Return (x, y) of the center of cell containing provided text 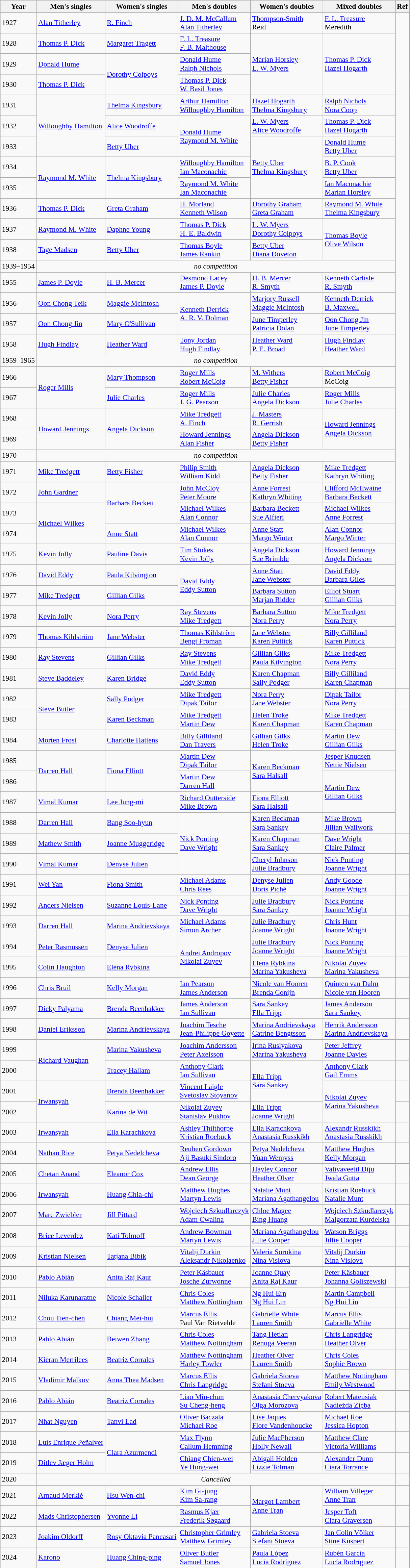
2015 (18, 1380)
Jane Webster Karen Puttick (287, 637)
R. Finch (142, 23)
James Anderson Sara Sankey (359, 1009)
Daphne Young (142, 229)
1957 (18, 324)
2004 (18, 1153)
Gillian Gilks Paula Kilvington (287, 657)
2017 (18, 1421)
Greta Graham (142, 209)
Howard Jennings (71, 429)
1999 (18, 1050)
Andrei Andropov Nikolai Zuyev (214, 957)
Abigail Holden Lizzie Tolman (287, 1463)
Lise Jaques Flore Vandenhoucke (287, 1421)
2023 (18, 1537)
Donald Hume Raymond M. White (214, 136)
1979 (18, 637)
1938 (18, 250)
Marcus Ellis Chris Langridge (214, 1380)
Thomas P. Dick H. E. Baldwin (214, 229)
Year (18, 6)
Kenneth Carlisle R. Smyth (359, 282)
Hayley Connor Heather Olver (287, 1173)
Tracey Hallam (142, 1071)
Martin Dew Dipak Tailor (214, 761)
2008 (18, 1236)
2010 (18, 1277)
1974 (18, 534)
1980 (18, 657)
Mike Tredgett Karen Chapman (359, 719)
Raymond M. White Ian Maconachie (214, 188)
Ref (402, 6)
Steve Baddeley (71, 678)
L. W. Myers Dorothy Colpoys (287, 229)
1931 (18, 105)
1936 (18, 209)
Tang Hetian Renuga Veeran (287, 1339)
Huang Ching-ping (142, 1557)
Barbara Sutton Marjan Ridder (287, 596)
Ella Karachkova (142, 1132)
H. B. Mercer R. Smyth (287, 282)
Beiwen Zhang (142, 1339)
Daniel Eriksson (71, 1030)
F. L. Treasure F. B. Malthouse (214, 43)
Betty Uber Thelma Kingsbury (287, 168)
F. L. Treasure Meredith (359, 23)
Petya Nedelcheva Yuan Wemyss (287, 1153)
Tage Madsen (71, 250)
Cancelled (216, 1479)
Mike Brown Jillian Wallwork (359, 823)
Helen Troke Karen Chapman (287, 719)
Robert Mateusiak Nadieżda Zięba (359, 1401)
Clifford McIlwaine Barbara Beckett (359, 492)
Tanvi Lad (142, 1421)
Fiona Elliott (142, 771)
Anthony Clark Ian Sullivan (214, 1071)
1934 (18, 168)
Mary O'Sullivan (142, 324)
Kieran Merrilees (71, 1360)
Niluka Karunaratne (71, 1298)
Colin Haughton (71, 967)
Gabrielle White Lauren Smith (287, 1318)
1966 (18, 377)
Eleanor Cox (142, 1173)
Oliver Baczala Michael Roe (214, 1421)
Mads Christophersen (71, 1516)
Mike Tredgett A. Finch (214, 418)
Julie Charles (142, 398)
2024 (18, 1557)
Betty Fisher (142, 472)
Angela Dickson (142, 429)
Mike Tredgett Martin Dew (214, 719)
Matthew Hughes Kelly Morgan (359, 1153)
Oon Chong Jin June Timperley (359, 324)
Jesper Knudsen Nettie Nielsen (359, 761)
Anastasia Chervyakova Olga Morozova (287, 1401)
Steve Butler (71, 709)
2014 (18, 1360)
1955 (18, 282)
Anders Nielsen (71, 905)
Kim Gi-jung Kim Sa-rang (214, 1496)
Kelly Morgan (142, 988)
Marc Zwiebler (71, 1215)
Heather Ward (142, 345)
Anita Raj Kaur (142, 1277)
1991 (18, 885)
1983 (18, 719)
Reuben Gordown Aji Basuki Sindoro (214, 1153)
James P. Doyle (71, 282)
Alan Titherley (71, 23)
David Eddy Barbara Giles (359, 575)
Kenneth Derrick A. R. V. Dolman (214, 313)
Alexandr Russkikh Anastasia Russkikh (359, 1132)
James Anderson Ian Sullivan (214, 1009)
Fiona Elliott Sara Halsall (287, 802)
Valiyaveetil Diju Jwala Gutta (359, 1173)
Joanne Muggeridge (142, 843)
Dicky Palyama (71, 1009)
Joachim Andersson Peter Axelsson (214, 1050)
Andy Goode Joanne Wright (359, 885)
1969 (18, 439)
M. Withers Betty Fisher (287, 377)
1992 (18, 905)
Joakim Oldorff (71, 1537)
Oliver Butler Samuel Jones (214, 1557)
William Villeger Anne Tran (359, 1496)
1993 (18, 926)
Mary Thompson (142, 377)
Chetan Anand (71, 1173)
Sally Podger (142, 699)
Philip Smith William Kidd (214, 472)
Henrik Andersson Marina Andrievskaya (359, 1030)
Kenneth Derrick B. Maxwell (359, 303)
Vitalij Durkin Aleksandr Nikolaenko (214, 1257)
1932 (18, 126)
Nicole van Hooren Brenda Conijn (287, 988)
Gillian Gilks Helen Troke (287, 740)
1956 (18, 303)
2021 (18, 1496)
2018 (18, 1442)
1967 (18, 398)
John Gardner (71, 492)
1984 (18, 740)
Martin Campbell Ng Hui Lin (359, 1298)
Karen Chapman Sally Podger (287, 678)
Chris Langridge Heather Olver (359, 1339)
1959–1965 (18, 361)
Angela Dickson Sue Brimble (287, 555)
Julie Bradbury Sara Sankey (287, 905)
Dorothy Graham Greta Graham (287, 209)
Willoughby Hamilton (71, 126)
Maggie McIntosh (142, 303)
Women's singles (142, 6)
Mariana Agathangelou Jillie Cooper (287, 1236)
H. B. Mercer (142, 282)
Marjory Russell Maggie McIntosh (287, 303)
Julie MacPherson Holly Newall (287, 1442)
1997 (18, 1009)
2012 (18, 1318)
Billy Gilliland Karen Puttick (359, 637)
Dorothy Colpoys (142, 74)
Bang Soo-hyun (142, 823)
Margaret Tragett (142, 43)
Matthew Nottingham Harley Towler (214, 1360)
Chris Coles Sophie Brown (359, 1360)
Hsu Wen-chi (142, 1496)
1971 (18, 472)
Betty Uber Diana Doveton (287, 250)
Rosy Oktavia Pancasari (142, 1537)
Wojciech Szkudlarczyk Malgorzata Kurdelska (359, 1215)
Lee Jung-mi (142, 802)
1987 (18, 802)
Ray Stevens (71, 657)
1976 (18, 575)
2003 (18, 1132)
1981 (18, 678)
Ng Hui Ern Ng Hui Lin (287, 1298)
Ian Maconachie Marian Horsley (359, 188)
Men's doubles (214, 6)
1989 (18, 843)
Yvonne Li (142, 1516)
Anna Thea Madsen (142, 1380)
Arnaud Merklé (71, 1496)
2009 (18, 1257)
Ella Karachkova Anastasia Russkikh (287, 1132)
Women's doubles (287, 6)
Vitalij Durkin Nina Vislova (359, 1257)
Andrew Ellis Dean George (214, 1173)
Suzanne Louis-Lane (142, 905)
Charlotte Hattens (142, 740)
Michael Adams Simon Archer (214, 926)
Kati Tolmoff (142, 1236)
1929 (18, 64)
Karina de Wit (142, 1112)
Tatjana Bibik (142, 1257)
1939–1954 (18, 266)
Chiang Chien-wei Ye Hong-wei (214, 1463)
Michael Adams Chris Rees (214, 885)
Barbara Sutton Nora Perry (287, 616)
Wojciech Szkudlarczyk Adam Cwalina (214, 1215)
2006 (18, 1194)
Matthew Nottingham Emily Westwood (359, 1380)
Oon Chong Jin (71, 324)
L. W. Myers Alice Woodroffe (287, 126)
1928 (18, 43)
Roger Mills (71, 387)
2020 (18, 1479)
1996 (18, 988)
Heather Ward P. E. Broad (287, 345)
Chiang Mei-hui (142, 1318)
Marcus Ellis Gabrielle White (359, 1318)
Julie Charles Angela Dickson (287, 398)
1990 (18, 864)
Denyse Julien Doris Piché (287, 885)
Willoughby Hamilton Ian Maconachie (214, 168)
Karen Beckman Sara Sankey (287, 823)
1972 (18, 492)
Alice Woodroffe (142, 126)
1933 (18, 147)
Ralph Nichols Nora Coop (359, 105)
1930 (18, 84)
Barbara Beckett Sue Alfieri (287, 513)
1970 (18, 456)
Desmond Lacey James P. Doyle (214, 282)
Jill Pittard (142, 1215)
Richard Outterside Mike Brown (214, 802)
Chris Bruil (71, 988)
Donald Hume (71, 64)
John McCloy Peter Moore (214, 492)
Thomas Boyle James Rankin (214, 250)
Martin Dew Darren Hall (214, 782)
Anne Statt (142, 534)
Jesper Toft Clara Graversen (359, 1516)
Rasmus Kjær Frederik Søgaard (214, 1516)
Huang Chia-chi (142, 1194)
Liao Min-chun Su Cheng-heng (214, 1401)
Sara Sankey Ella Tripp (287, 1009)
Margot Lambert Anne Tran (287, 1506)
Oon Chong Teik (71, 303)
Watson Briggs Jillie Cooper (359, 1236)
Thomas Kihlström (71, 637)
Joachim Tesche Jean-Philippe Goyette (214, 1030)
Thomas Kihlström Bengt Fröman (214, 637)
2005 (18, 1173)
Mike Tredgett Dipak Tailor (214, 699)
Kristian Roebuck Natalie Munt (359, 1194)
1935 (18, 188)
Anne Statt Margo Winter (287, 534)
Michael Wilkes Anne Forrest (359, 513)
1998 (18, 1030)
Marian Horsley L. W. Myers (287, 64)
Karono (71, 1557)
Ashley Thilthorpe Kristian Roebuck (214, 1132)
Quinten van Dalm Nicole van Hooren (359, 988)
2013 (18, 1339)
Howard Jennings Alan Fisher (214, 439)
Rubén García Lucía Rodríguez (359, 1557)
Natalie Munt Mariana Agathangelou (287, 1194)
Fiona Smith (142, 885)
Irina Ruslyakova Marina Yakusheva (287, 1050)
Petya Nedelcheva (142, 1153)
1995 (18, 967)
Billy Gilliland Dan Travers (214, 740)
Max Flynn Callum Hemming (214, 1442)
Barbara Beckett (142, 503)
J. D. M. McCallum Alan Titherley (214, 23)
Tony Jordan Hugh Findlay (214, 345)
2007 (18, 1215)
1975 (18, 555)
Paula Kilvington (142, 575)
Marina Yakusheva (142, 1050)
Michael Wilkes (71, 523)
Heather Olver Lauren Smith (287, 1360)
Nora Perry Jane Webster (287, 699)
1958 (18, 345)
2011 (18, 1298)
Thompson-Smith Reid (287, 23)
Valeria Sorokina Nina Vislova (287, 1257)
Donald Hume Betty Uber (359, 147)
Mixed doubles (359, 6)
Luís Enrique Peñalver (71, 1442)
Joanne Quay Anita Raj Kaur (287, 1277)
Marcus Ellis Paul Van Rietvelde (214, 1318)
June Timperley Patricia Dolan (287, 324)
Karen Beckman Sara Halsall (287, 771)
Richard Vaughan (71, 1060)
Ditlev Jæger Holm (71, 1463)
Nhat Nguyen (71, 1421)
Dave Wright Claire Palmer (359, 843)
2002 (18, 1112)
1973 (18, 513)
Jan Colin Völker Stine Küspert (359, 1537)
Chris Hunt Joanne Wright (359, 926)
Nicole Schaller (142, 1298)
1927 (18, 23)
1978 (18, 616)
Thomas Boyle Olive Wilson (359, 239)
Men's singles (71, 6)
J. Masters R. Gerrish (287, 418)
2000 (18, 1071)
Mathew Smith (71, 843)
Nathan Rice (71, 1153)
Roger Mills Robert McCoig (214, 377)
David Eddy (71, 575)
Anthony Clark Gail Emms (359, 1071)
Elena Rybkina Marina Yakusheva (287, 967)
B. P. Cook Betty Uber (359, 168)
Thomas P. Dick W. Basil Jones (214, 84)
Michael Roe Jessica Hopton (359, 1421)
Wei Yan (71, 885)
Brice Leverdez (71, 1236)
1988 (18, 823)
2001 (18, 1091)
Peter Rasmussen (71, 946)
1968 (18, 418)
Peter Jeffrey Joanne Davies (359, 1050)
Anne Statt Jane Webster (287, 575)
1994 (18, 946)
Matthew Clare Victoria Williams (359, 1442)
Peter Käsbauer Johanna Goliszewski (359, 1277)
Elena Rybkina (142, 967)
Ella Tripp Joanne Wright (287, 1112)
Nikolai Zuyev Stanislav Pukhov (214, 1112)
Raymond M. White Thelma Kingsbury (359, 209)
Vincent Laigle Svetoslav Stoyanov (214, 1091)
Billy Gilliland Karen Chapman (359, 678)
Ella Tripp Sara Sankey (287, 1081)
Donald Hume Ralph Nichols (214, 64)
Karen Bridge (142, 678)
Dipak Tailor Nora Perry (359, 699)
Anne Forrest Kathryn Whiting (287, 492)
Tim Stokes Kevin Jolly (214, 555)
Matthew Hughes Martyn Lewis (214, 1194)
Marina Andrievskaya Catrine Bengtsson (287, 1030)
Mike Tredgett Kathryn Whiting (359, 472)
Chloe Magee Bing Huang (287, 1215)
Jane Webster (142, 637)
Peter Käsbauer Josche Zurwonne (214, 1277)
1985 (18, 761)
Andrew Bowman Martyn Lewis (214, 1236)
Karen Chapman Sara Sankey (287, 843)
2016 (18, 1401)
Roger Mills Julie Charles (359, 398)
2019 (18, 1463)
1937 (18, 229)
Arthur Hamilton Willoughby Hamilton (214, 105)
Paula López Lucía Rodríguez (287, 1557)
Hugh Findlay Heather Ward (359, 345)
Nora Perry (142, 616)
Alexander Dunn Ciara Torrance (359, 1463)
1977 (18, 596)
Alan Connor Margo Winter (359, 534)
H. Morland Kenneth Wilson (214, 209)
Ian Pearson James Anderson (214, 988)
Christopher Grimley Matthew Grimley (214, 1537)
Vladimir Malkov (71, 1380)
Cheryl Johnson Julie Bradbury (287, 864)
1982 (18, 699)
Karen Beckman (142, 719)
Chou Tien-chen (71, 1318)
2022 (18, 1516)
Robert McCoig McCoig (359, 377)
Roger Mills J. G. Pearson (214, 398)
Kristian Nielsen (71, 1257)
Hugh Findlay (71, 345)
Pauline Davis (142, 555)
1986 (18, 782)
Clara Azurmendi (142, 1452)
Morten Frost (71, 740)
Hazel Hogarth Thelma Kingsbury (287, 105)
Elliot Stuart Gillian Gilks (359, 596)
